Scan for the cell matching the given text and deliver its (X, Y) coordinate at center. 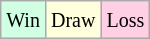
Win (24, 20)
Loss (126, 20)
Draw (72, 20)
